Return [x, y] of the center of cell containing provided text 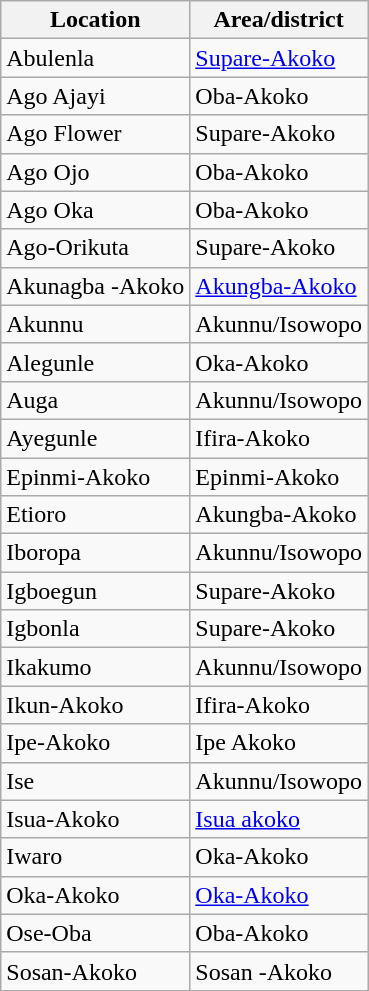
Igboegun [96, 591]
Isua akoko [279, 819]
Abulenla [96, 58]
Ago Ajayi [96, 96]
Iboropa [96, 553]
Ago Ojo [96, 172]
Sosan -Akoko [279, 971]
Ago Flower [96, 134]
Ipe-Akoko [96, 743]
Ose-Oba [96, 933]
Igbonla [96, 629]
Location [96, 20]
Ago Oka [96, 210]
Sosan-Akoko [96, 971]
Iwaro [96, 857]
Ise [96, 781]
Auga [96, 400]
Akunnu [96, 324]
Ago-Orikuta [96, 248]
Ikakumo [96, 667]
Ayegunle [96, 438]
Isua-Akoko [96, 819]
Ikun-Akoko [96, 705]
Alegunle [96, 362]
Akunagba -Akoko [96, 286]
Area/district [279, 20]
Ipe Akoko [279, 743]
Etioro [96, 515]
